Locate the cell with the specified text and output its [X, Y] center coordinate. 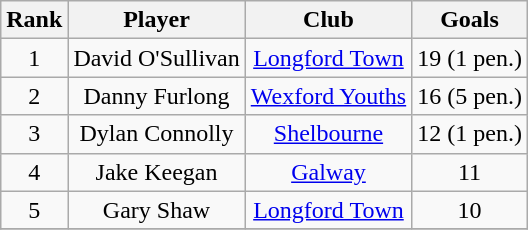
Danny Furlong [156, 96]
Shelbourne [328, 134]
Dylan Connolly [156, 134]
12 (1 pen.) [470, 134]
11 [470, 172]
19 (1 pen.) [470, 58]
2 [34, 96]
Goals [470, 20]
Jake Keegan [156, 172]
5 [34, 210]
10 [470, 210]
Wexford Youths [328, 96]
Gary Shaw [156, 210]
16 (5 pen.) [470, 96]
3 [34, 134]
Rank [34, 20]
4 [34, 172]
1 [34, 58]
Galway [328, 172]
Player [156, 20]
David O'Sullivan [156, 58]
Club [328, 20]
